Return [x, y] of the center of cell containing provided text 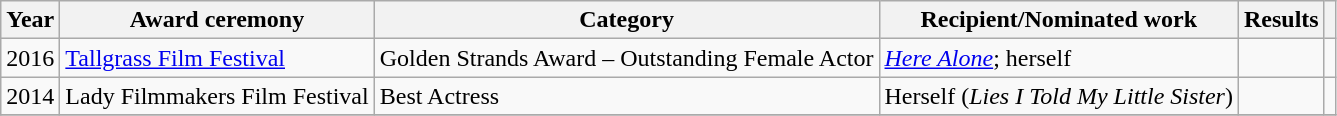
Here Alone; herself [1058, 58]
Recipient/Nominated work [1058, 20]
Tallgrass Film Festival [217, 58]
Award ceremony [217, 20]
2014 [30, 96]
Lady Filmmakers Film Festival [217, 96]
2016 [30, 58]
Category [626, 20]
Best Actress [626, 96]
Results [1281, 20]
Golden Strands Award – Outstanding Female Actor [626, 58]
Year [30, 20]
Herself (Lies I Told My Little Sister) [1058, 96]
